Locate the cell with the specified text and output its [x, y] center coordinate. 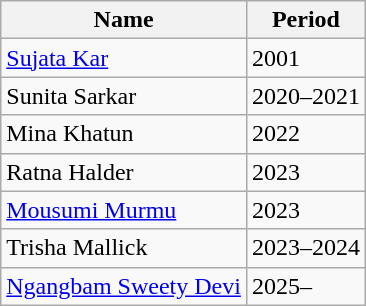
2025– [306, 286]
2023–2024 [306, 248]
Sunita Sarkar [124, 96]
Sujata Kar [124, 58]
2022 [306, 134]
2020–2021 [306, 96]
Trisha Mallick [124, 248]
2001 [306, 58]
Ratna Halder [124, 172]
Mina Khatun [124, 134]
Mousumi Murmu [124, 210]
Period [306, 20]
Ngangbam Sweety Devi [124, 286]
Name [124, 20]
